Return [X, Y] of the center of cell containing provided text 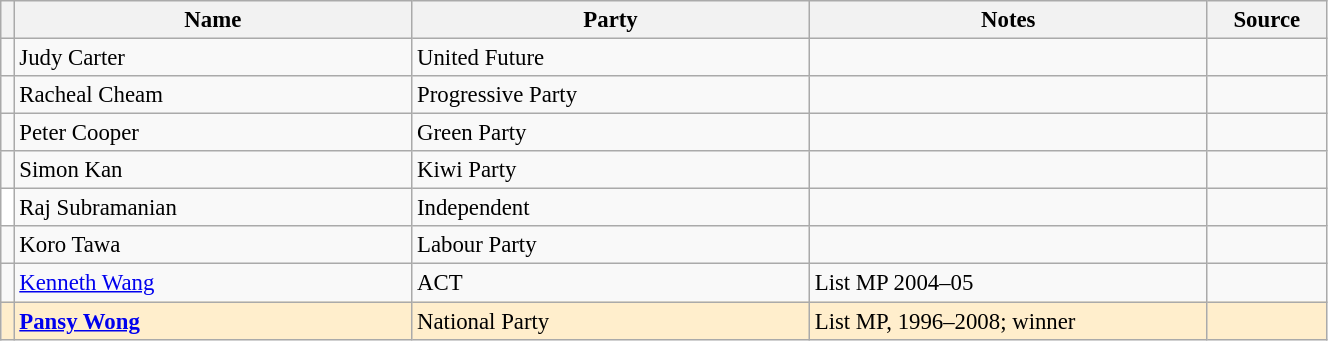
Raj Subramanian [213, 208]
Labour Party [611, 245]
Peter Cooper [213, 133]
Party [611, 20]
Koro Tawa [213, 245]
Name [213, 20]
Kenneth Wang [213, 283]
Independent [611, 208]
Notes [1008, 20]
United Future [611, 58]
Judy Carter [213, 58]
List MP 2004–05 [1008, 283]
Simon Kan [213, 170]
Pansy Wong [213, 321]
Green Party [611, 133]
National Party [611, 321]
Kiwi Party [611, 170]
Progressive Party [611, 95]
Source [1266, 20]
List MP, 1996–2008; winner [1008, 321]
Racheal Cheam [213, 95]
ACT [611, 283]
